Detect which cell encompasses the target text, then output its (x, y) center coordinate. 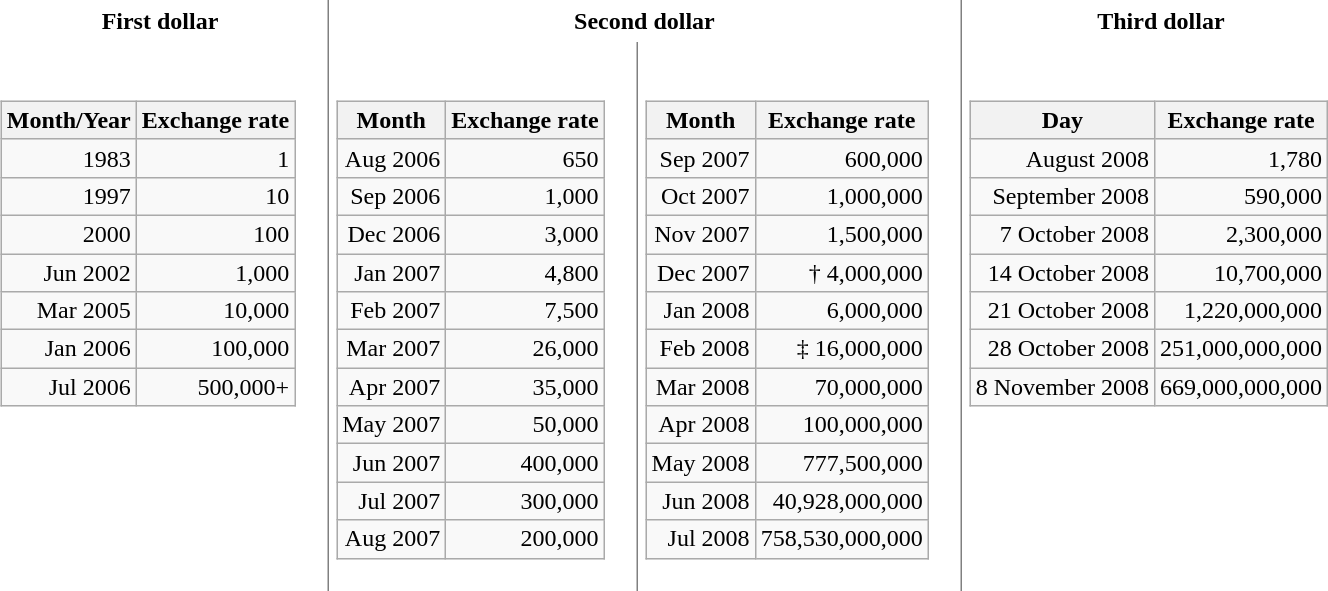
1,000,000 (842, 196)
70,000,000 (842, 387)
Day (1062, 120)
Feb 2007 (392, 311)
7 October 2008 (1062, 234)
40,928,000,000 (842, 501)
Feb 2008 (700, 349)
251,000,000,000 (1242, 349)
2000 (68, 234)
Jun 2007 (392, 463)
8 November 2008 (1062, 387)
Oct 2007 (700, 196)
Dec 2007 (700, 273)
1,780 (1242, 158)
1,500,000 (842, 234)
758,530,000,000 (842, 539)
May 2008 (700, 463)
1997 (68, 196)
Month/Year (68, 120)
Jan 2006 (68, 349)
Jul 2007 (392, 501)
September 2008 (1062, 196)
† 4,000,000 (842, 273)
Mar 2007 (392, 349)
Mar 2005 (68, 311)
Jul 2006 (68, 387)
14 October 2008 (1062, 273)
26,000 (525, 349)
100,000,000 (842, 425)
650 (525, 158)
Dec 2006 (392, 234)
21 October 2008 (1062, 311)
28 October 2008 (1062, 349)
777,500,000 (842, 463)
200,000 (525, 539)
4,800 (525, 273)
500,000+ (215, 387)
Second dollar (645, 21)
50,000 (525, 425)
400,000 (525, 463)
100 (215, 234)
6,000,000 (842, 311)
600,000 (842, 158)
Sep 2007 (700, 158)
2,300,000 (1242, 234)
August 2008 (1062, 158)
Jun 2008 (700, 501)
10 (215, 196)
100,000 (215, 349)
Aug 2006 (392, 158)
Jan 2007 (392, 273)
May 2007 (392, 425)
1983 (68, 158)
1 (215, 158)
10,000 (215, 311)
35,000 (525, 387)
Apr 2007 (392, 387)
Sep 2006 (392, 196)
590,000 (1242, 196)
‡ 16,000,000 (842, 349)
Jun 2002 (68, 273)
Apr 2008 (700, 425)
Jul 2008 (700, 539)
3,000 (525, 234)
1,220,000,000 (1242, 311)
Nov 2007 (700, 234)
7,500 (525, 311)
Aug 2007 (392, 539)
Mar 2008 (700, 387)
10,700,000 (1242, 273)
Jan 2008 (700, 311)
669,000,000,000 (1242, 387)
300,000 (525, 501)
